Return the (x, y) coordinate for the center point of the cell that contains the specified text.  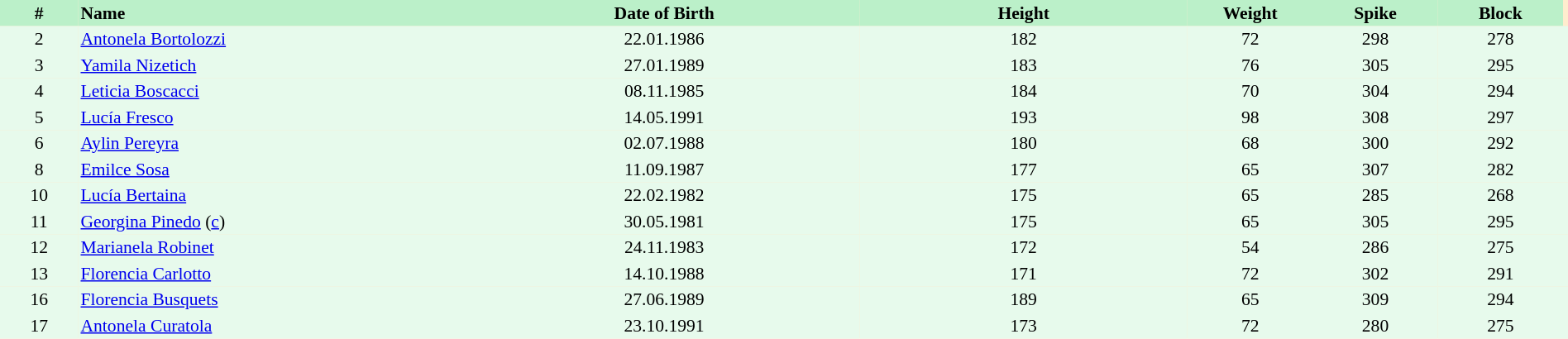
Florencia Carlotto (273, 274)
3 (39, 65)
2 (39, 40)
300 (1374, 144)
285 (1374, 195)
298 (1374, 40)
Date of Birth (664, 13)
Aylin Pereyra (273, 144)
309 (1374, 299)
268 (1500, 195)
11 (39, 222)
02.07.1988 (664, 144)
193 (1024, 117)
180 (1024, 144)
280 (1374, 326)
14.10.1988 (664, 274)
297 (1500, 117)
Georgina Pinedo (c) (273, 222)
Block (1500, 13)
Lucía Fresco (273, 117)
12 (39, 248)
302 (1374, 274)
Antonela Curatola (273, 326)
278 (1500, 40)
Marianela Robinet (273, 248)
291 (1500, 274)
5 (39, 117)
22.02.1982 (664, 195)
17 (39, 326)
Yamila Nizetich (273, 65)
Name (273, 13)
Weight (1250, 13)
76 (1250, 65)
54 (1250, 248)
Spike (1374, 13)
23.10.1991 (664, 326)
70 (1250, 91)
171 (1024, 274)
Emilce Sosa (273, 169)
# (39, 13)
30.05.1981 (664, 222)
10 (39, 195)
98 (1250, 117)
8 (39, 169)
Antonela Bortolozzi (273, 40)
189 (1024, 299)
282 (1500, 169)
184 (1024, 91)
6 (39, 144)
173 (1024, 326)
172 (1024, 248)
308 (1374, 117)
22.01.1986 (664, 40)
177 (1024, 169)
Leticia Boscacci (273, 91)
16 (39, 299)
Lucía Bertaina (273, 195)
27.06.1989 (664, 299)
304 (1374, 91)
11.09.1987 (664, 169)
183 (1024, 65)
24.11.1983 (664, 248)
307 (1374, 169)
27.01.1989 (664, 65)
4 (39, 91)
182 (1024, 40)
Height (1024, 13)
68 (1250, 144)
Florencia Busquets (273, 299)
14.05.1991 (664, 117)
13 (39, 274)
08.11.1985 (664, 91)
292 (1500, 144)
286 (1374, 248)
